Determine the [X, Y] coordinate at the center of the cell enclosing the given text.  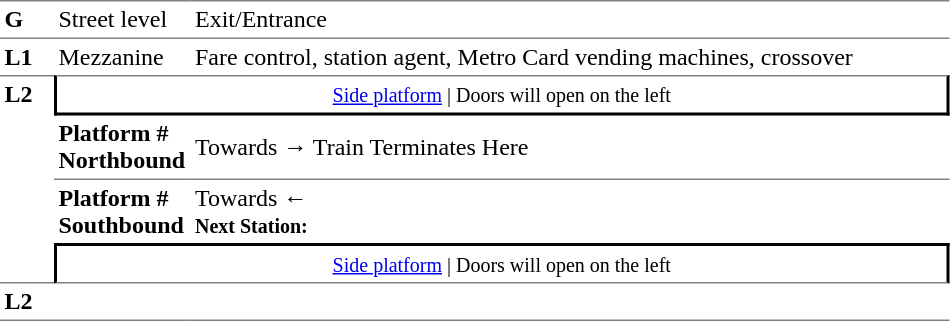
Platform #Southbound [122, 212]
G [27, 20]
Exit/Entrance [570, 20]
Towards ← Next Station: [570, 212]
Fare control, station agent, Metro Card vending machines, crossover [570, 57]
Platform #Northbound [122, 148]
Towards → Train Terminates Here [570, 148]
Street level [122, 20]
Mezzanine [122, 57]
L1 [27, 57]
L2 [27, 179]
